Capture the cell that displays the provided text and extract its [x, y] central coordinate. 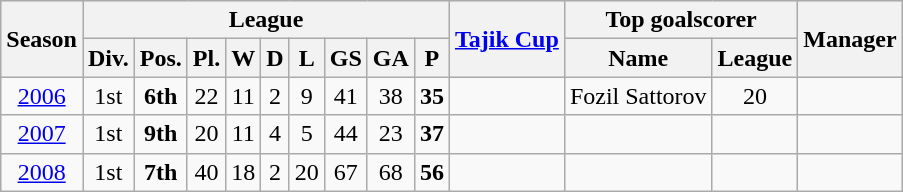
P [432, 58]
38 [390, 96]
40 [206, 172]
Manager [850, 39]
56 [432, 172]
68 [390, 172]
2007 [42, 134]
5 [306, 134]
7th [160, 172]
Name [638, 58]
9th [160, 134]
2006 [42, 96]
37 [432, 134]
D [275, 58]
Tajik Cup [506, 39]
4 [275, 134]
9 [306, 96]
67 [346, 172]
23 [390, 134]
22 [206, 96]
41 [346, 96]
Div. [108, 58]
2008 [42, 172]
Pos. [160, 58]
6th [160, 96]
Top goalscorer [680, 20]
Season [42, 39]
44 [346, 134]
W [244, 58]
GA [390, 58]
35 [432, 96]
18 [244, 172]
L [306, 58]
GS [346, 58]
Pl. [206, 58]
Fozil Sattorov [638, 96]
